Provide the (X, Y) coordinate of the cell's center where the given text is located.  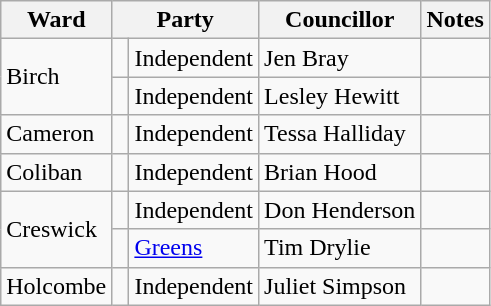
Councillor (340, 20)
Notes (455, 20)
Party (186, 20)
Jen Bray (340, 58)
Greens (194, 248)
Tim Drylie (340, 248)
Cameron (56, 134)
Creswick (56, 229)
Tessa Halliday (340, 134)
Birch (56, 77)
Brian Hood (340, 172)
Lesley Hewitt (340, 96)
Juliet Simpson (340, 286)
Coliban (56, 172)
Holcombe (56, 286)
Ward (56, 20)
Don Henderson (340, 210)
